For the text-containing cell, return its midpoint in [x, y] coordinate format. 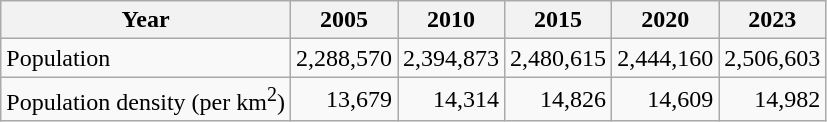
2020 [666, 20]
14,982 [772, 100]
2015 [558, 20]
2,506,603 [772, 58]
2010 [452, 20]
2,394,873 [452, 58]
14,314 [452, 100]
2005 [344, 20]
Population [146, 58]
Population density (per km2) [146, 100]
Year [146, 20]
2,480,615 [558, 58]
2023 [772, 20]
2,288,570 [344, 58]
14,609 [666, 100]
14,826 [558, 100]
13,679 [344, 100]
2,444,160 [666, 58]
